Scan for the cell matching the given text and deliver its (x, y) coordinate at center. 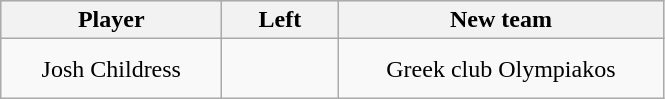
Player (112, 20)
Josh Childress (112, 69)
Left (280, 20)
New team (501, 20)
Greek club Olympiakos (501, 69)
